Scan for the cell matching the given text and deliver its (X, Y) coordinate at center. 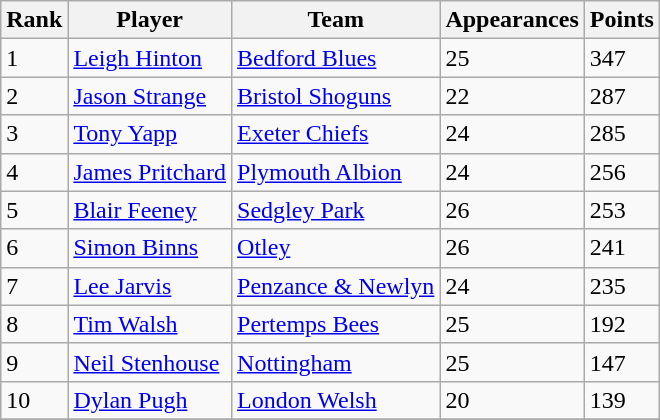
Lee Jarvis (150, 286)
287 (622, 96)
192 (622, 324)
James Pritchard (150, 172)
Rank (34, 20)
347 (622, 58)
256 (622, 172)
4 (34, 172)
1 (34, 58)
Player (150, 20)
Sedgley Park (336, 210)
139 (622, 400)
8 (34, 324)
Blair Feeney (150, 210)
3 (34, 134)
Simon Binns (150, 248)
Appearances (512, 20)
253 (622, 210)
Pertemps Bees (336, 324)
Team (336, 20)
7 (34, 286)
Bristol Shoguns (336, 96)
Bedford Blues (336, 58)
Nottingham (336, 362)
241 (622, 248)
Penzance & Newlyn (336, 286)
Tony Yapp (150, 134)
6 (34, 248)
Otley (336, 248)
20 (512, 400)
235 (622, 286)
Dylan Pugh (150, 400)
5 (34, 210)
Neil Stenhouse (150, 362)
London Welsh (336, 400)
22 (512, 96)
2 (34, 96)
147 (622, 362)
Leigh Hinton (150, 58)
Plymouth Albion (336, 172)
285 (622, 134)
Tim Walsh (150, 324)
Points (622, 20)
Jason Strange (150, 96)
10 (34, 400)
9 (34, 362)
Exeter Chiefs (336, 134)
